Return (x, y) of the center of cell containing provided text 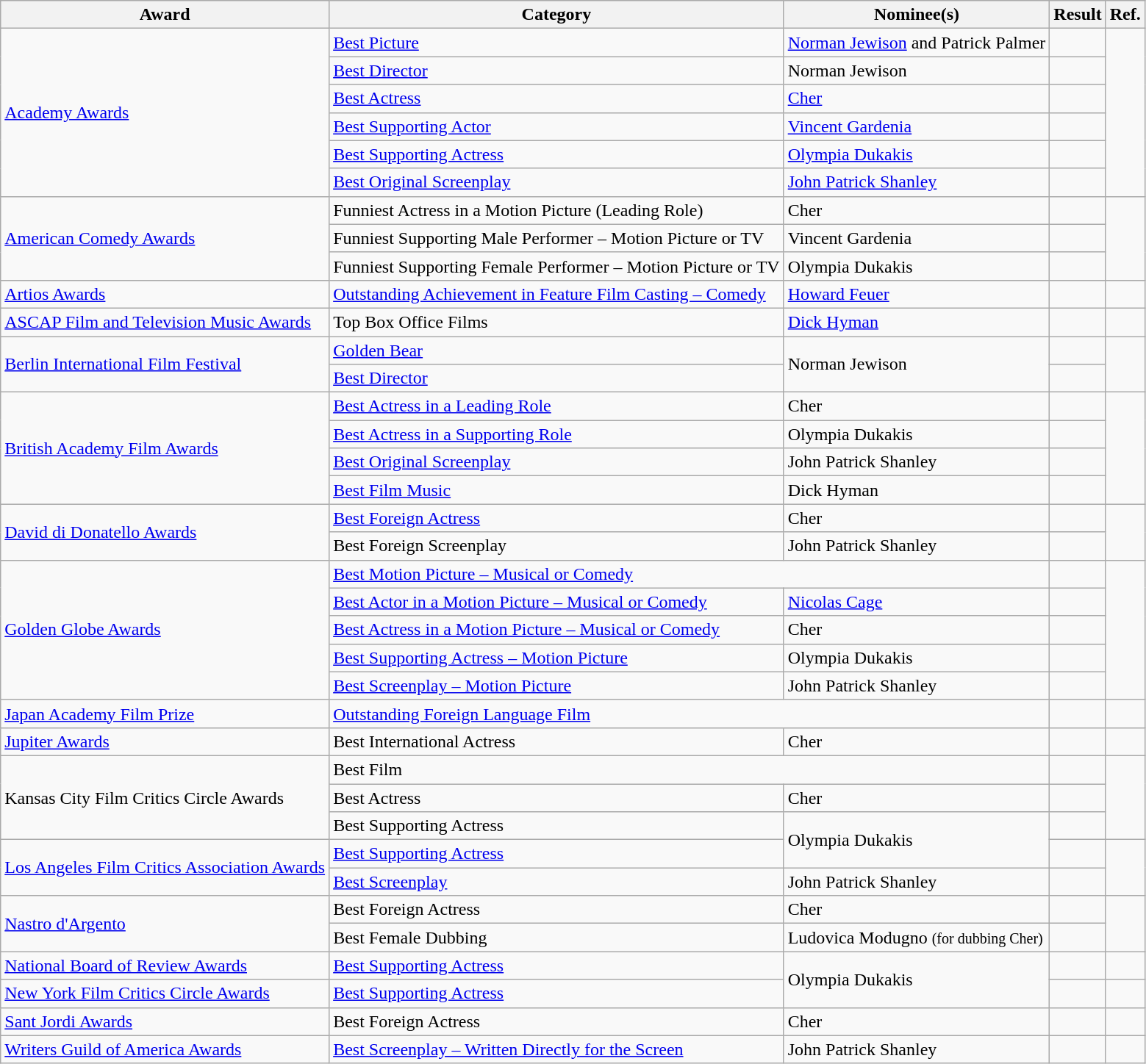
Ref. (1125, 15)
American Comedy Awards (165, 238)
Best Screenplay (557, 882)
Award (165, 15)
Best Film (690, 769)
Los Angeles Film Critics Association Awards (165, 868)
Funniest Supporting Male Performer – Motion Picture or TV (557, 238)
Artios Awards (165, 294)
Best Film Music (557, 490)
Berlin International Film Festival (165, 364)
Best Screenplay – Written Directly for the Screen (557, 1049)
Category (557, 15)
British Academy Film Awards (165, 448)
Best Foreign Screenplay (557, 546)
Best Motion Picture – Musical or Comedy (690, 574)
Nominee(s) (917, 15)
ASCAP Film and Television Music Awards (165, 322)
Howard Feuer (917, 294)
Golden Bear (557, 351)
Funniest Supporting Female Performer – Motion Picture or TV (557, 266)
Nastro d'Argento (165, 924)
Best Actress in a Leading Role (557, 406)
Ludovica Modugno (for dubbing Cher) (917, 938)
Best Supporting Actress – Motion Picture (557, 658)
Norman Jewison and Patrick Palmer (917, 43)
Outstanding Foreign Language Film (690, 713)
Best Actress in a Supporting Role (557, 434)
Writers Guild of America Awards (165, 1049)
Best Picture (557, 43)
Best International Actress (557, 741)
Funniest Actress in a Motion Picture (Leading Role) (557, 210)
Japan Academy Film Prize (165, 713)
Sant Jordi Awards (165, 1021)
Jupiter Awards (165, 741)
Top Box Office Films (557, 322)
Best Actor in a Motion Picture – Musical or Comedy (557, 602)
Kansas City Film Critics Circle Awards (165, 797)
David di Donatello Awards (165, 532)
Nicolas Cage (917, 602)
Golden Globe Awards (165, 630)
Best Supporting Actor (557, 126)
Outstanding Achievement in Feature Film Casting – Comedy (557, 294)
Result (1078, 15)
Academy Awards (165, 112)
Best Female Dubbing (557, 938)
Best Actress in a Motion Picture – Musical or Comedy (557, 630)
National Board of Review Awards (165, 966)
New York Film Critics Circle Awards (165, 993)
Best Screenplay – Motion Picture (557, 686)
